Pinpoint the cell where the given text exists, returning its (x, y) midpoint coordinate. 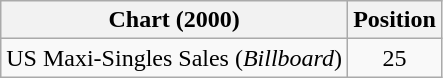
25 (395, 58)
US Maxi-Singles Sales (Billboard) (174, 58)
Chart (2000) (174, 20)
Position (395, 20)
